For the text-containing cell, return its midpoint in [x, y] coordinate format. 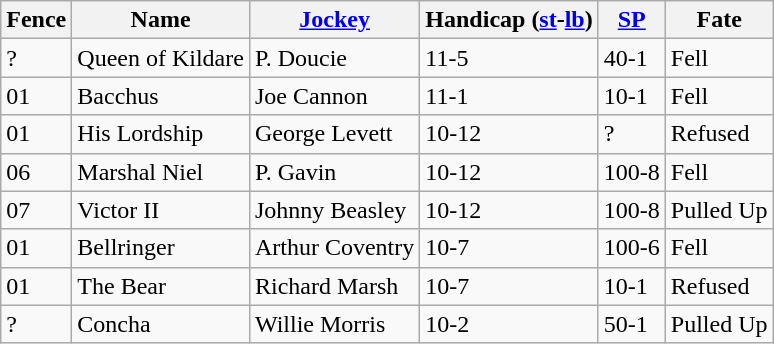
50-1 [632, 324]
Jockey [334, 20]
Arthur Coventry [334, 248]
11-5 [509, 58]
The Bear [161, 286]
George Levett [334, 134]
40-1 [632, 58]
His Lordship [161, 134]
Name [161, 20]
11-1 [509, 96]
Handicap (st-lb) [509, 20]
Johnny Beasley [334, 210]
Queen of Kildare [161, 58]
06 [36, 172]
Bacchus [161, 96]
07 [36, 210]
Marshal Niel [161, 172]
Richard Marsh [334, 286]
Fence [36, 20]
Concha [161, 324]
100-6 [632, 248]
Willie Morris [334, 324]
Fate [719, 20]
P. Doucie [334, 58]
Victor II [161, 210]
P. Gavin [334, 172]
Joe Cannon [334, 96]
Bellringer [161, 248]
SP [632, 20]
10-2 [509, 324]
